Detect which cell encompasses the target text, then output its [x, y] center coordinate. 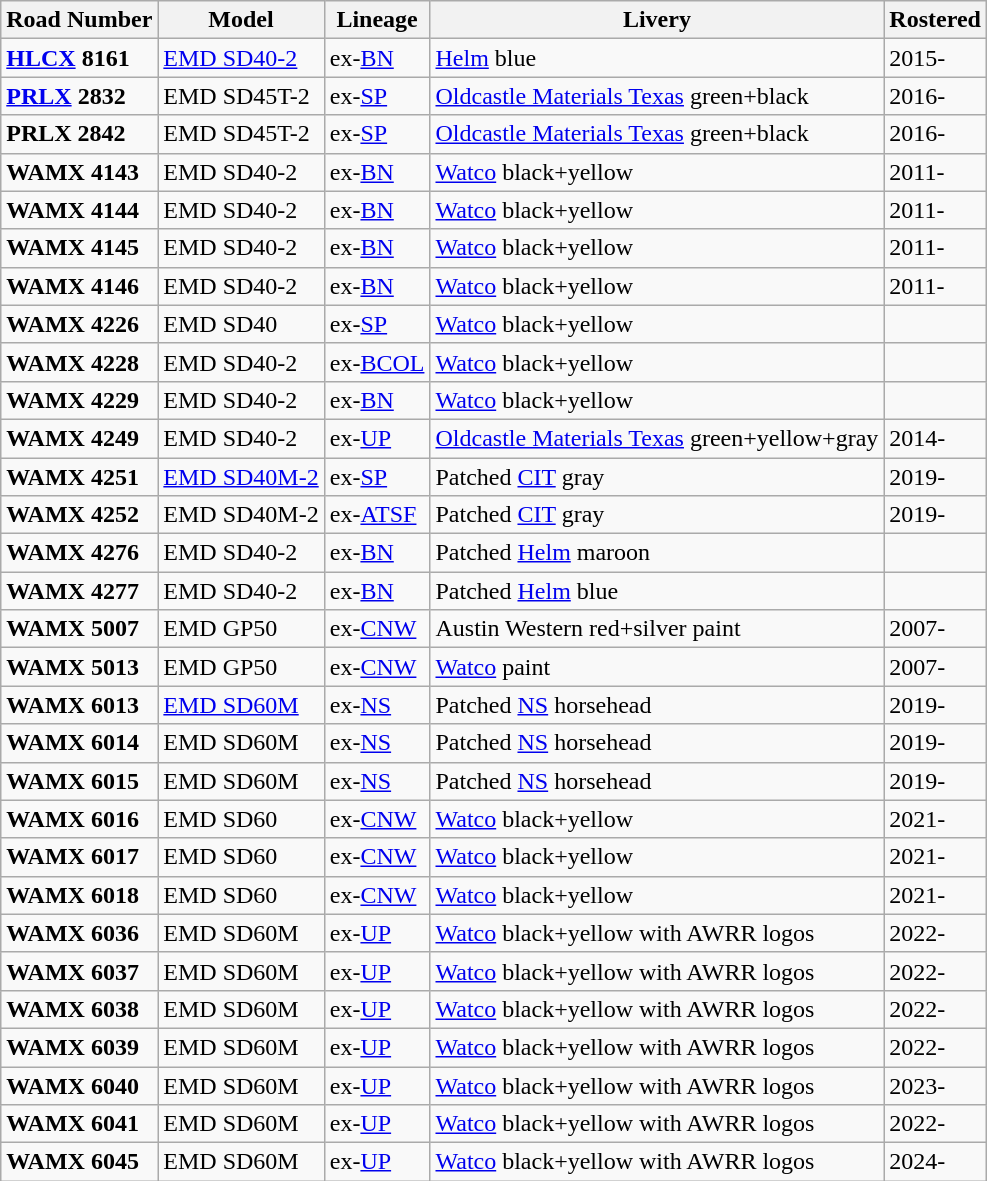
WAMX 4143 [80, 172]
WAMX 6039 [80, 1047]
Helm blue [657, 58]
Patched Helm blue [657, 591]
WAMX 4277 [80, 591]
WAMX 4252 [80, 515]
WAMX 6037 [80, 971]
WAMX 6041 [80, 1124]
Livery [657, 20]
Road Number [80, 20]
WAMX 6036 [80, 933]
Model [241, 20]
WAMX 5007 [80, 629]
2015- [936, 58]
Rostered [936, 20]
WAMX 4228 [80, 362]
2014- [936, 438]
WAMX 6013 [80, 705]
WAMX 4226 [80, 324]
2024- [936, 1162]
WAMX 6017 [80, 857]
WAMX 5013 [80, 667]
ex-ATSF [377, 515]
Watco paint [657, 667]
WAMX 6040 [80, 1085]
WAMX 6016 [80, 819]
WAMX 4249 [80, 438]
WAMX 4144 [80, 210]
WAMX 4276 [80, 553]
PRLX 2832 [80, 96]
Oldcastle Materials Texas green+yellow+gray [657, 438]
WAMX 6045 [80, 1162]
WAMX 4251 [80, 477]
2023- [936, 1085]
WAMX 4145 [80, 248]
WAMX 6018 [80, 895]
WAMX 6038 [80, 1009]
WAMX 4146 [80, 286]
WAMX 6015 [80, 781]
Patched Helm maroon [657, 553]
Lineage [377, 20]
EMD SD40 [241, 324]
PRLX 2842 [80, 134]
Austin Western red+silver paint [657, 629]
WAMX 4229 [80, 400]
WAMX 6014 [80, 743]
ex-BCOL [377, 362]
HLCX 8161 [80, 58]
